Pinpoint the cell where the given text exists, returning its [x, y] midpoint coordinate. 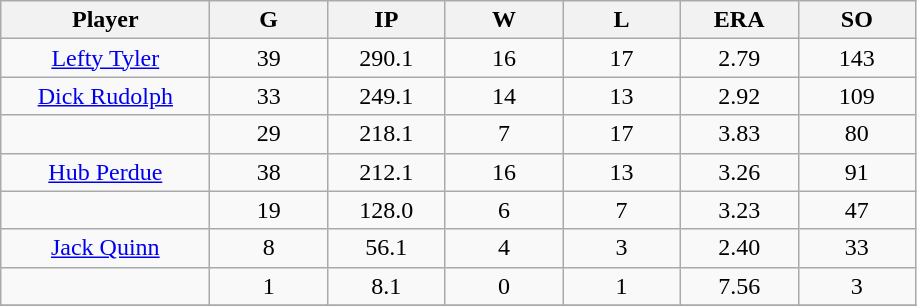
143 [857, 58]
3.23 [739, 210]
2.40 [739, 248]
249.1 [386, 96]
8 [269, 248]
29 [269, 134]
128.0 [386, 210]
2.79 [739, 58]
91 [857, 172]
IP [386, 20]
109 [857, 96]
3.26 [739, 172]
8.1 [386, 286]
2.92 [739, 96]
G [269, 20]
7.56 [739, 286]
4 [504, 248]
Dick Rudolph [106, 96]
SO [857, 20]
290.1 [386, 58]
W [504, 20]
14 [504, 96]
38 [269, 172]
L [622, 20]
Hub Perdue [106, 172]
3.83 [739, 134]
47 [857, 210]
Player [106, 20]
19 [269, 210]
ERA [739, 20]
80 [857, 134]
56.1 [386, 248]
Jack Quinn [106, 248]
Lefty Tyler [106, 58]
218.1 [386, 134]
39 [269, 58]
6 [504, 210]
212.1 [386, 172]
0 [504, 286]
